Provide the (x, y) coordinate of the cell's center where the given text is located.  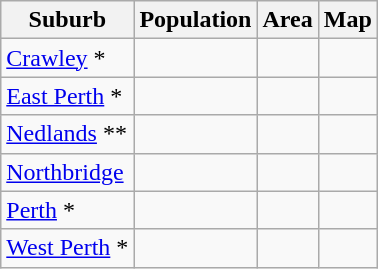
Suburb (68, 20)
Nedlands ** (68, 134)
Perth * (68, 210)
East Perth * (68, 96)
Area (288, 20)
Northbridge (68, 172)
West Perth * (68, 248)
Crawley * (68, 58)
Population (196, 20)
Map (348, 20)
